Determine the [x, y] coordinate at the center of the cell enclosing the given text.  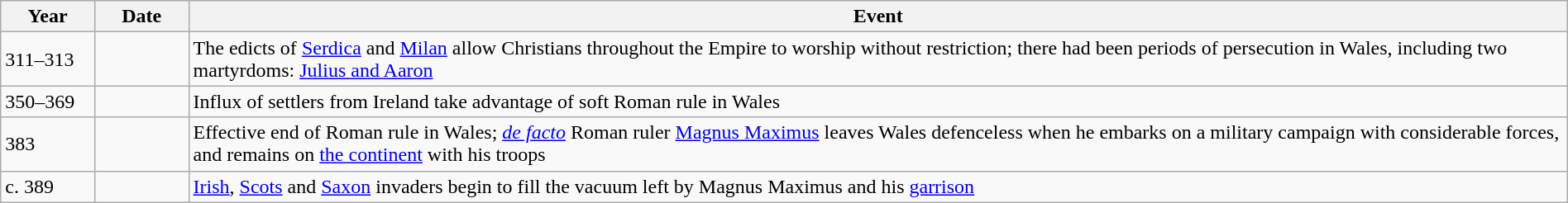
Year [48, 17]
311–313 [48, 59]
Event [878, 17]
c. 389 [48, 186]
350–369 [48, 101]
Irish, Scots and Saxon invaders begin to fill the vacuum left by Magnus Maximus and his garrison [878, 186]
Date [141, 17]
383 [48, 144]
Influx of settlers from Ireland take advantage of soft Roman rule in Wales [878, 101]
